Determine the (x, y) coordinate at the center of the cell enclosing the given text.  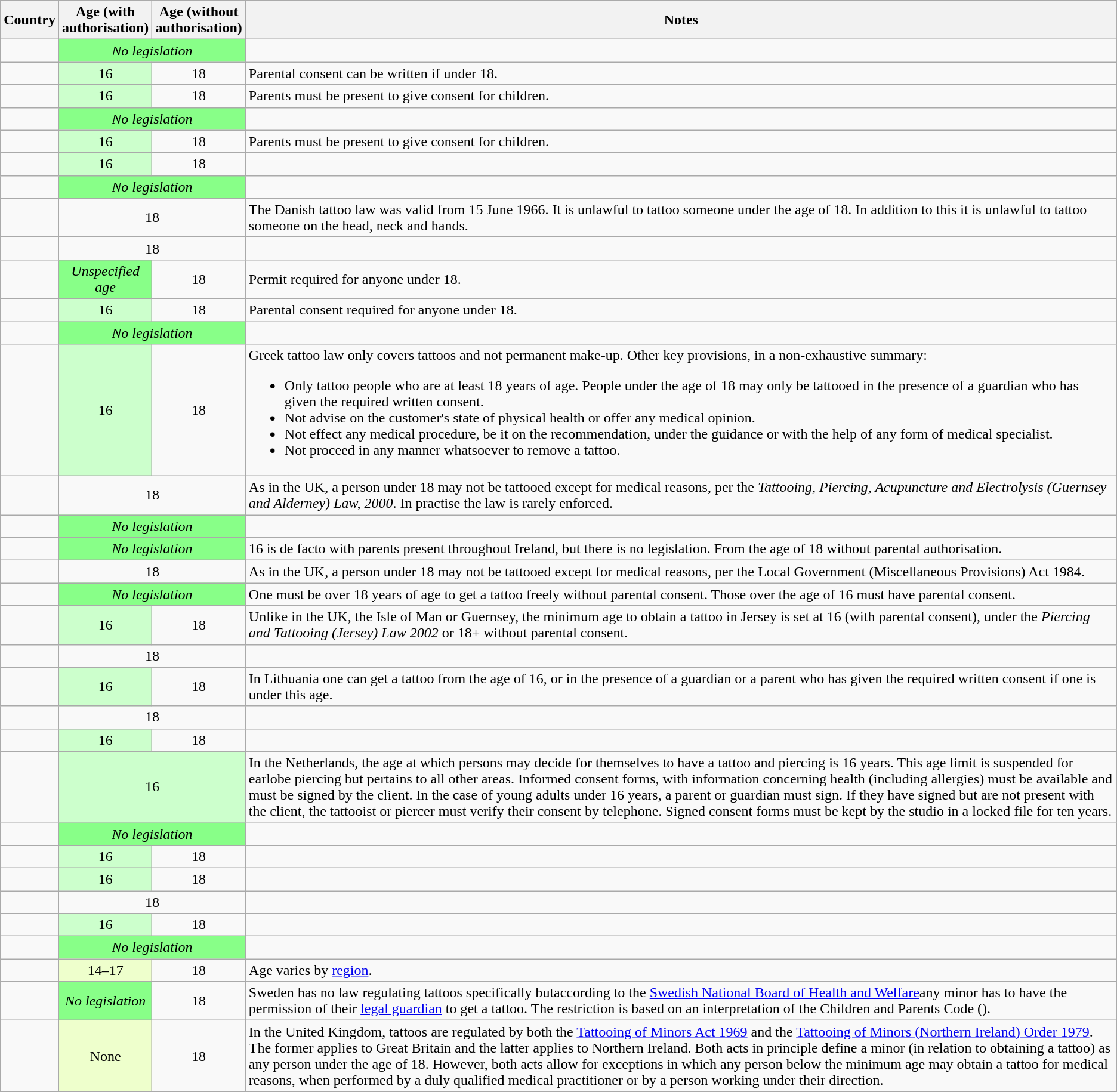
None (105, 1056)
One must be over 18 years of age to get a tattoo freely without parental consent. Those over the age of 16 must have parental consent. (681, 594)
Permit required for anyone under 18. (681, 279)
Unspecified age (105, 279)
Parental consent can be written if under 18. (681, 73)
16 is de facto with parents present throughout Ireland, but there is no legislation. From the age of 18 without parental authorisation. (681, 549)
Notes (681, 20)
Parental consent required for anyone under 18. (681, 310)
Age varies by region. (681, 970)
Age (with authorisation) (105, 20)
Country (30, 20)
Age (without authorisation) (199, 20)
As in the UK, a person under 18 may not be tattooed except for medical reasons, per the Local Government (Miscellaneous Provisions) Act 1984. (681, 572)
14–17 (105, 970)
